Provide the [x, y] coordinate of the cell's center where the given text is located.  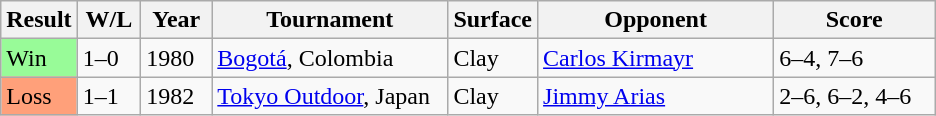
6–4, 7–6 [854, 58]
2–6, 6–2, 4–6 [854, 96]
Carlos Kirmayr [656, 58]
Score [854, 20]
Surface [493, 20]
Win [39, 58]
W/L [109, 20]
Opponent [656, 20]
1–0 [109, 58]
Year [176, 20]
Tournament [330, 20]
1982 [176, 96]
Tokyo Outdoor, Japan [330, 96]
Result [39, 20]
1–1 [109, 96]
Bogotá, Colombia [330, 58]
Loss [39, 96]
1980 [176, 58]
Jimmy Arias [656, 96]
